Identify which cell holds the provided text, then report its [X, Y] central coordinate. 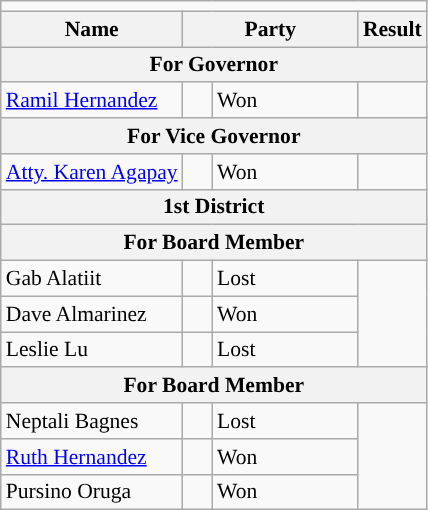
Dave Almarinez [92, 314]
Party [270, 29]
Result [392, 29]
For Vice Governor [214, 136]
Gab Alatiit [92, 279]
Neptali Bagnes [92, 421]
Ramil Hernandez [92, 101]
Pursino Oruga [92, 492]
For Governor [214, 65]
Leslie Lu [92, 350]
Atty. Karen Agapay [92, 172]
Ruth Hernandez [92, 457]
Name [92, 29]
1st District [214, 207]
